Capture the cell that displays the provided text and extract its (X, Y) central coordinate. 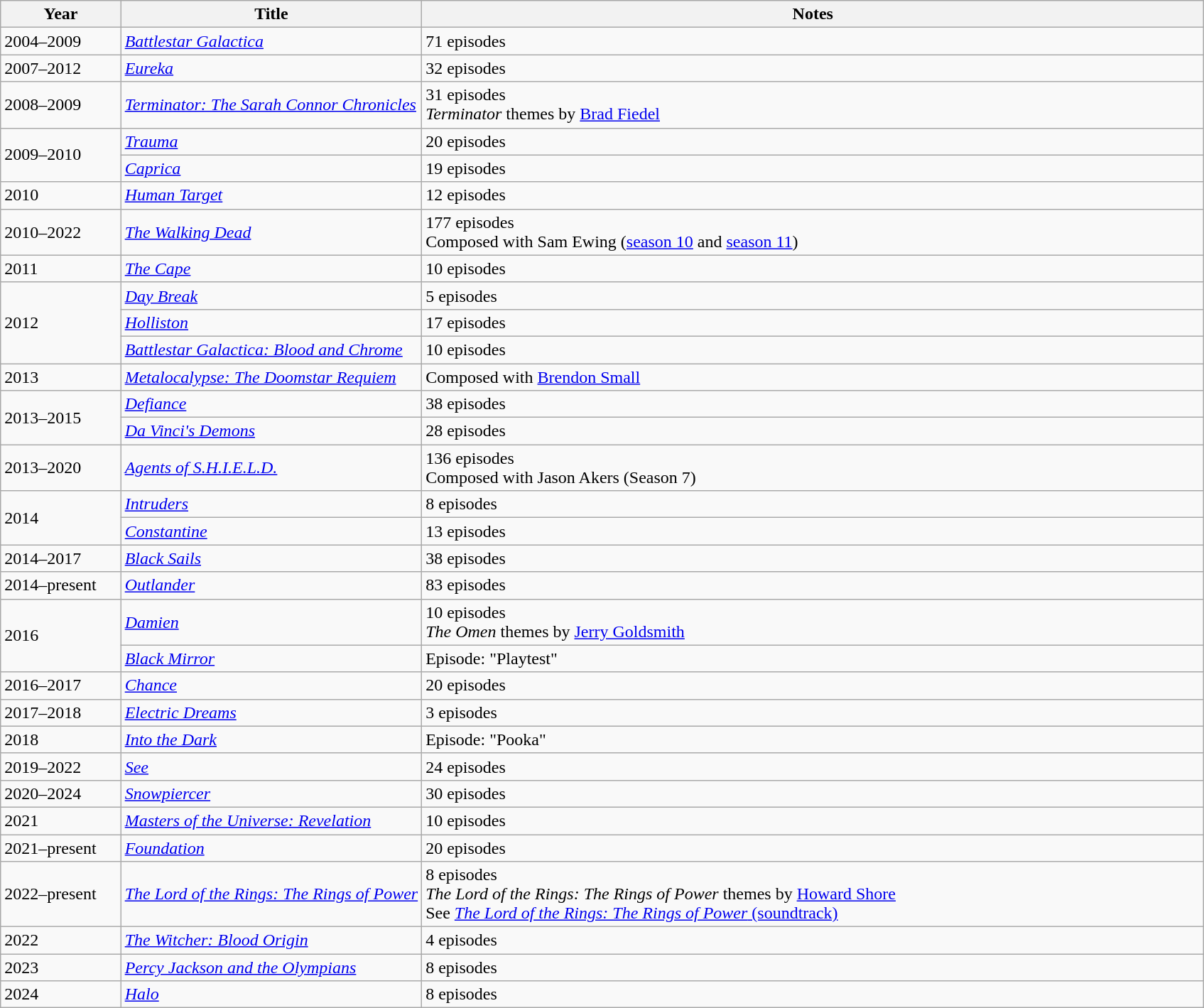
2023 (61, 968)
Constantine (271, 531)
Chance (271, 685)
2017–2018 (61, 712)
2013 (61, 377)
177 episodesComposed with Sam Ewing (season 10 and season 11) (813, 232)
Caprica (271, 168)
Damien (271, 622)
2020–2024 (61, 793)
32 episodes (813, 68)
Agents of S.H.I.E.L.D. (271, 467)
See (271, 766)
Eureka (271, 68)
Outlander (271, 585)
Into the Dark (271, 739)
Electric Dreams (271, 712)
Snowpiercer (271, 793)
2021 (61, 820)
The Lord of the Rings: The Rings of Power (271, 894)
Composed with Brendon Small (813, 377)
17 episodes (813, 323)
Year (61, 14)
Title (271, 14)
2013–2015 (61, 418)
83 episodes (813, 585)
12 episodes (813, 195)
The Cape (271, 269)
2021–present (61, 847)
2018 (61, 739)
Day Break (271, 296)
Episode: "Playtest" (813, 659)
2013–2020 (61, 467)
19 episodes (813, 168)
30 episodes (813, 793)
2012 (61, 323)
2007–2012 (61, 68)
2014–2017 (61, 558)
2008–2009 (61, 105)
136 episodes Composed with Jason Akers (Season 7) (813, 467)
2014–present (61, 585)
Metalocalypse: The Doomstar Requiem (271, 377)
Trauma (271, 141)
Episode: "Pooka" (813, 739)
13 episodes (813, 531)
2016 (61, 635)
10 episodesThe Omen themes by Jerry Goldsmith (813, 622)
24 episodes (813, 766)
5 episodes (813, 296)
4 episodes (813, 941)
Black Mirror (271, 659)
Percy Jackson and the Olympians (271, 968)
2024 (61, 995)
3 episodes (813, 712)
2014 (61, 518)
2019–2022 (61, 766)
Halo (271, 995)
28 episodes (813, 431)
8 episodesThe Lord of the Rings: The Rings of Power themes by Howard ShoreSee The Lord of the Rings: The Rings of Power (soundtrack) (813, 894)
Intruders (271, 504)
2022 (61, 941)
Foundation (271, 847)
The Witcher: Blood Origin (271, 941)
2022–present (61, 894)
2011 (61, 269)
Battlestar Galactica: Blood and Chrome (271, 349)
2010–2022 (61, 232)
Terminator: The Sarah Connor Chronicles (271, 105)
Black Sails (271, 558)
2009–2010 (61, 155)
Da Vinci's Demons (271, 431)
2010 (61, 195)
Notes (813, 14)
Masters of the Universe: Revelation (271, 820)
2016–2017 (61, 685)
Battlestar Galactica (271, 41)
The Walking Dead (271, 232)
71 episodes (813, 41)
2004–2009 (61, 41)
Holliston (271, 323)
Human Target (271, 195)
Defiance (271, 404)
31 episodesTerminator themes by Brad Fiedel (813, 105)
